Determine the (x, y) coordinate at the center of the cell enclosing the given text.  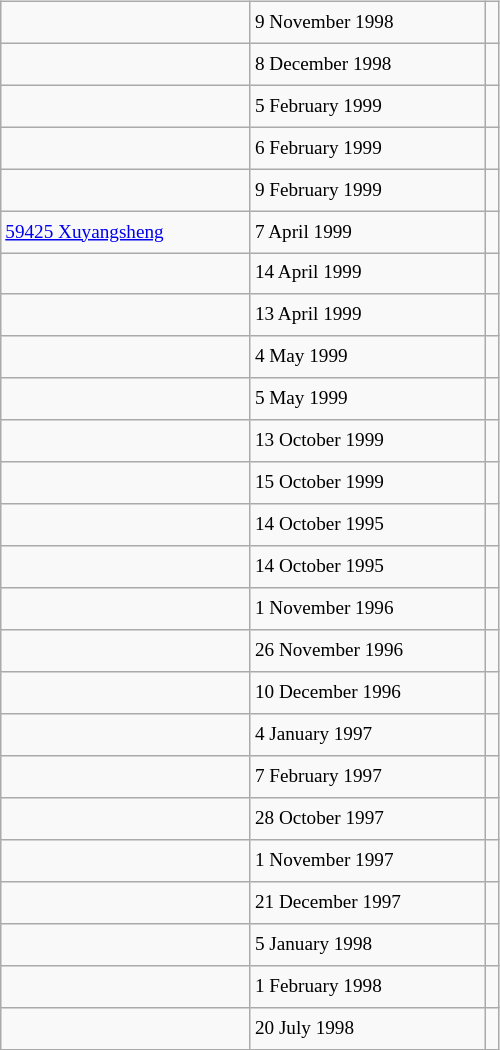
7 April 1999 (367, 232)
6 February 1999 (367, 148)
8 December 1998 (367, 64)
5 January 1998 (367, 944)
1 November 1996 (367, 609)
4 May 1999 (367, 357)
13 April 1999 (367, 315)
7 February 1997 (367, 777)
1 November 1997 (367, 861)
59425 Xuyangsheng (126, 232)
5 February 1999 (367, 106)
5 May 1999 (367, 399)
14 April 1999 (367, 274)
1 February 1998 (367, 986)
13 October 1999 (367, 441)
9 November 1998 (367, 22)
4 January 1997 (367, 735)
15 October 1999 (367, 483)
26 November 1996 (367, 651)
10 December 1996 (367, 693)
21 December 1997 (367, 902)
28 October 1997 (367, 819)
20 July 1998 (367, 1028)
9 February 1999 (367, 190)
